Capture the cell that displays the provided text and extract its (x, y) central coordinate. 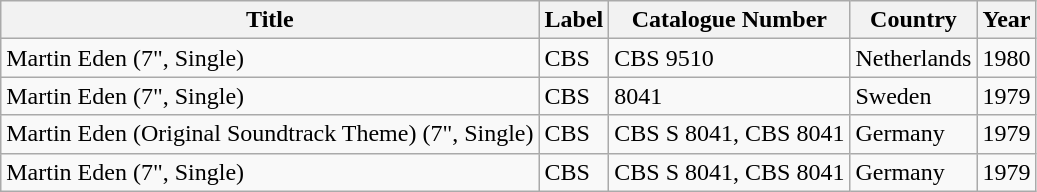
Sweden (914, 96)
Country (914, 20)
CBS 9510 (730, 58)
Netherlands (914, 58)
1980 (1006, 58)
Year (1006, 20)
Label (574, 20)
Catalogue Number (730, 20)
8041 (730, 96)
Martin Eden (Original Soundtrack Theme) (7", Single) (270, 134)
Title (270, 20)
